Determine the [x, y] coordinate at the center of the cell enclosing the given text.  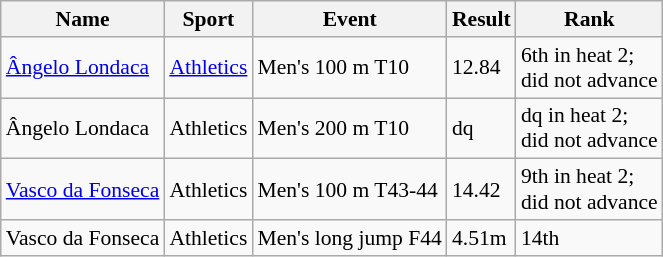
14th [590, 238]
14.42 [482, 190]
Rank [590, 19]
dq in heat 2;did not advance [590, 128]
6th in heat 2;did not advance [590, 68]
Name [83, 19]
Men's long jump F44 [350, 238]
dq [482, 128]
Men's 200 m T10 [350, 128]
Event [350, 19]
12.84 [482, 68]
9th in heat 2;did not advance [590, 190]
Sport [208, 19]
Men's 100 m T43-44 [350, 190]
4.51m [482, 238]
Result [482, 19]
Men's 100 m T10 [350, 68]
